Pinpoint the cell where the given text exists, returning its [x, y] midpoint coordinate. 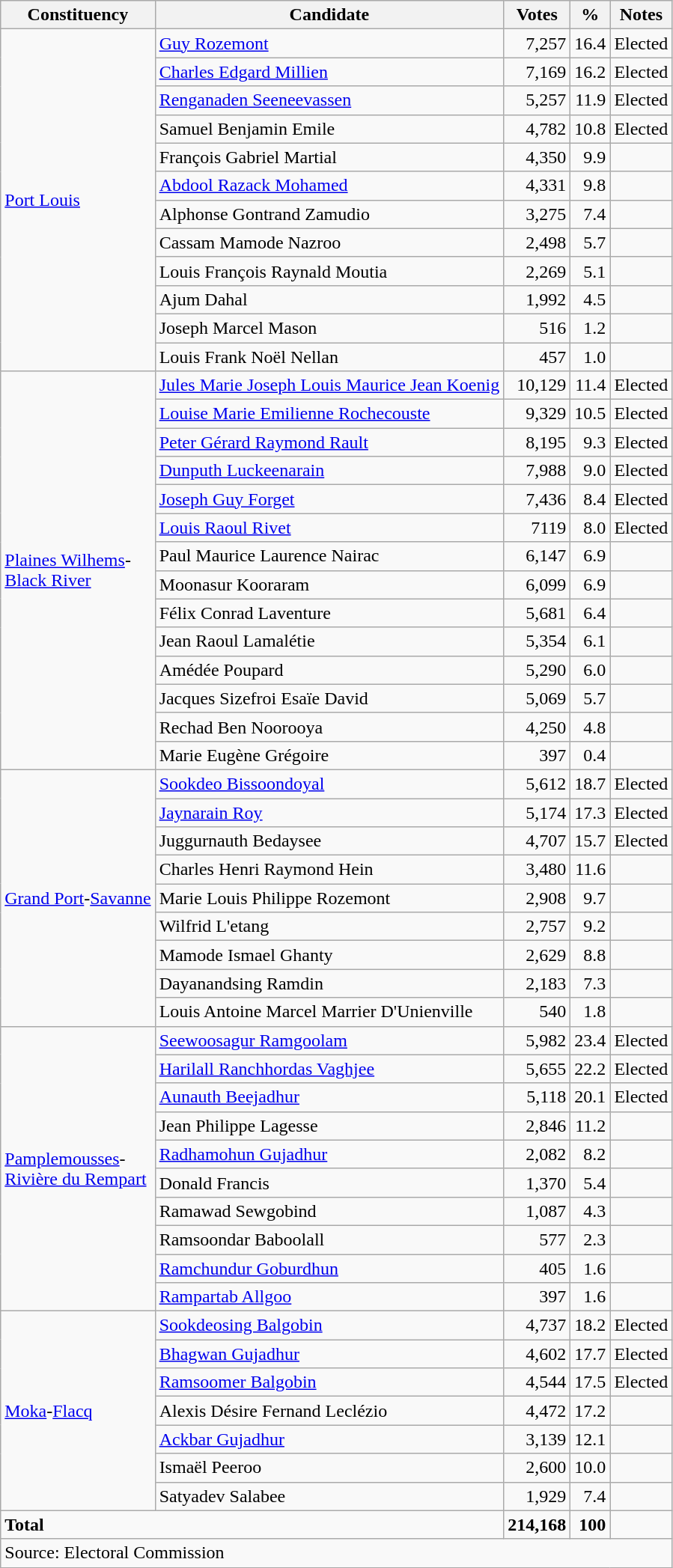
18.7 [590, 784]
5,257 [538, 100]
Jules Marie Joseph Louis Maurice Jean Koenig [329, 385]
2,498 [538, 242]
Grand Port-Savanne [78, 898]
Notes [641, 15]
Marie Eugène Grégoire [329, 755]
Source: Electoral Commission [337, 1553]
Alexis Désire Fernand Leclézio [329, 1411]
Ajum Dahal [329, 299]
4.3 [590, 1211]
15.7 [590, 841]
Charles Edgard Millien [329, 72]
Paul Maurice Laurence Nairac [329, 556]
577 [538, 1239]
Amédée Poupard [329, 670]
Joseph Marcel Mason [329, 328]
Aunauth Beejadhur [329, 1097]
2.3 [590, 1239]
17.7 [590, 1354]
Total [252, 1525]
Sookdeosing Balgobin [329, 1326]
7.3 [590, 983]
4.8 [590, 727]
11.9 [590, 100]
17.2 [590, 1411]
23.4 [590, 1040]
Alphonse Gontrand Zamudio [329, 214]
Louis Antoine Marcel Marrier D'Unienville [329, 1012]
5,290 [538, 670]
5,982 [538, 1040]
Dayanandsing Ramdin [329, 983]
Peter Gérard Raymond Rault [329, 442]
4,707 [538, 841]
1.2 [590, 328]
0.4 [590, 755]
Jaynarain Roy [329, 812]
3,275 [538, 214]
100 [590, 1525]
Marie Louis Philippe Rozemont [329, 898]
7,436 [538, 499]
4,472 [538, 1411]
2,269 [538, 271]
Renganaden Seeneevassen [329, 100]
Félix Conrad Laventure [329, 613]
8.4 [590, 499]
Votes [538, 15]
François Gabriel Martial [329, 157]
2,600 [538, 1468]
405 [538, 1269]
2,908 [538, 898]
5,655 [538, 1069]
7,988 [538, 471]
9.9 [590, 157]
5.4 [590, 1183]
16.4 [590, 43]
9.2 [590, 927]
Ramsoondar Baboolall [329, 1239]
17.5 [590, 1382]
Rechad Ben Noorooya [329, 727]
4,544 [538, 1382]
10.0 [590, 1468]
4,350 [538, 157]
Radhamohun Gujadhur [329, 1154]
6,147 [538, 556]
214,168 [538, 1525]
Ramsoomer Balgobin [329, 1382]
2,629 [538, 955]
Bhagwan Gujadhur [329, 1354]
2,757 [538, 927]
Louis François Raynald Moutia [329, 271]
9.0 [590, 471]
11.2 [590, 1126]
5,118 [538, 1097]
Seewoosagur Ramgoolam [329, 1040]
% [590, 15]
1,370 [538, 1183]
Ramawad Sewgobind [329, 1211]
1.0 [590, 357]
4,602 [538, 1354]
9.8 [590, 186]
8.8 [590, 955]
5.1 [590, 271]
516 [538, 328]
2,082 [538, 1154]
Guy Rozemont [329, 43]
Louis Frank Noël Nellan [329, 357]
3,480 [538, 870]
2,183 [538, 983]
9.3 [590, 442]
Candidate [329, 15]
Mamode Ismael Ghanty [329, 955]
7,257 [538, 43]
Jean Philippe Lagesse [329, 1126]
9.7 [590, 898]
7,169 [538, 72]
1,992 [538, 299]
6.0 [590, 670]
8,195 [538, 442]
1,929 [538, 1496]
3,139 [538, 1439]
10.5 [590, 414]
18.2 [590, 1326]
7119 [538, 528]
11.6 [590, 870]
Wilfrid L'etang [329, 927]
Satyadev Salabee [329, 1496]
Dunputh Luckeenarain [329, 471]
11.4 [590, 385]
6,099 [538, 585]
Donald Francis [329, 1183]
Pamplemousses-Rivière du Rempart [78, 1169]
Port Louis [78, 201]
Abdool Razack Mohamed [329, 186]
Jean Raoul Lamalétie [329, 641]
Harilall Ranchhordas Vaghjee [329, 1069]
Samuel Benjamin Emile [329, 129]
1.8 [590, 1012]
5,069 [538, 698]
Juggurnauth Bedaysee [329, 841]
Moonasur Kooraram [329, 585]
Cassam Mamode Nazroo [329, 242]
4,331 [538, 186]
Ismaël Peeroo [329, 1468]
1,087 [538, 1211]
540 [538, 1012]
Louise Marie Emilienne Rochecouste [329, 414]
Jacques Sizefroi Esaïe David [329, 698]
4,737 [538, 1326]
Joseph Guy Forget [329, 499]
Constituency [78, 15]
6.1 [590, 641]
16.2 [590, 72]
17.3 [590, 812]
20.1 [590, 1097]
Moka-Flacq [78, 1411]
4,782 [538, 129]
Charles Henri Raymond Hein [329, 870]
Louis Raoul Rivet [329, 528]
10,129 [538, 385]
Rampartab Allgoo [329, 1297]
5,354 [538, 641]
8.2 [590, 1154]
Sookdeo Bissoondoyal [329, 784]
Plaines Wilhems-Black River [78, 570]
4,250 [538, 727]
10.8 [590, 129]
5,681 [538, 613]
12.1 [590, 1439]
8.0 [590, 528]
2,846 [538, 1126]
Ackbar Gujadhur [329, 1439]
457 [538, 357]
5,612 [538, 784]
4.5 [590, 299]
6.4 [590, 613]
22.2 [590, 1069]
Ramchundur Goburdhun [329, 1269]
9,329 [538, 414]
5,174 [538, 812]
